From the cell containing the given text, extract its center point as [X, Y] coordinate. 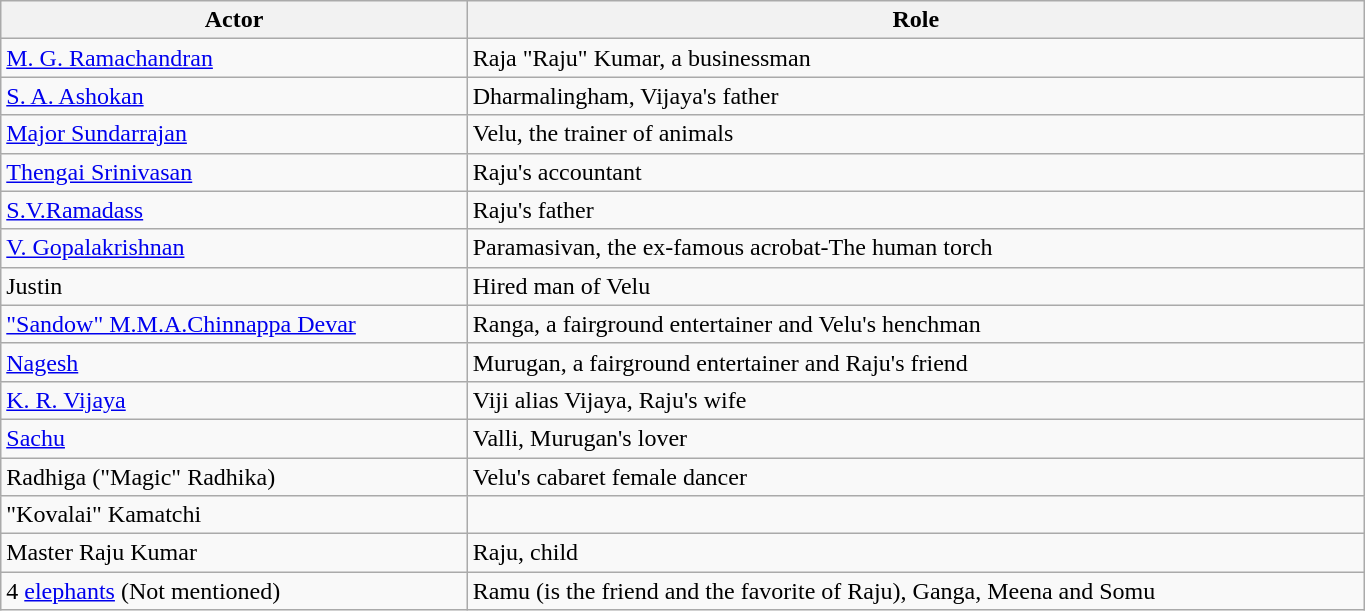
Sachu [234, 438]
Dharmalingham, Vijaya's father [916, 96]
Radhiga ("Magic" Radhika) [234, 477]
"Sandow" M.M.A.Chinnappa Devar [234, 324]
M. G. Ramachandran [234, 58]
Paramasivan, the ex-famous acrobat-The human torch [916, 248]
4 elephants (Not mentioned) [234, 591]
"Kovalai" Kamatchi [234, 515]
Velu, the trainer of animals [916, 134]
Role [916, 20]
S.V.Ramadass [234, 210]
Ranga, a fairground entertainer and Velu's henchman [916, 324]
Raju's father [916, 210]
Actor [234, 20]
Viji alias Vijaya, Raju's wife [916, 400]
Thengai Srinivasan [234, 172]
Valli, Murugan's lover [916, 438]
V. Gopalakrishnan [234, 248]
Major Sundarrajan [234, 134]
Raju, child [916, 553]
Raju's accountant [916, 172]
Raja "Raju" Kumar, a businessman [916, 58]
Hired man of Velu [916, 286]
Murugan, a fairground entertainer and Raju's friend [916, 362]
Master Raju Kumar [234, 553]
Velu's cabaret female dancer [916, 477]
K. R. Vijaya [234, 400]
Justin [234, 286]
Ramu (is the friend and the favorite of Raju), Ganga, Meena and Somu [916, 591]
S. A. Ashokan [234, 96]
Nagesh [234, 362]
